Provide the [X, Y] coordinate of the cell's center where the given text is located.  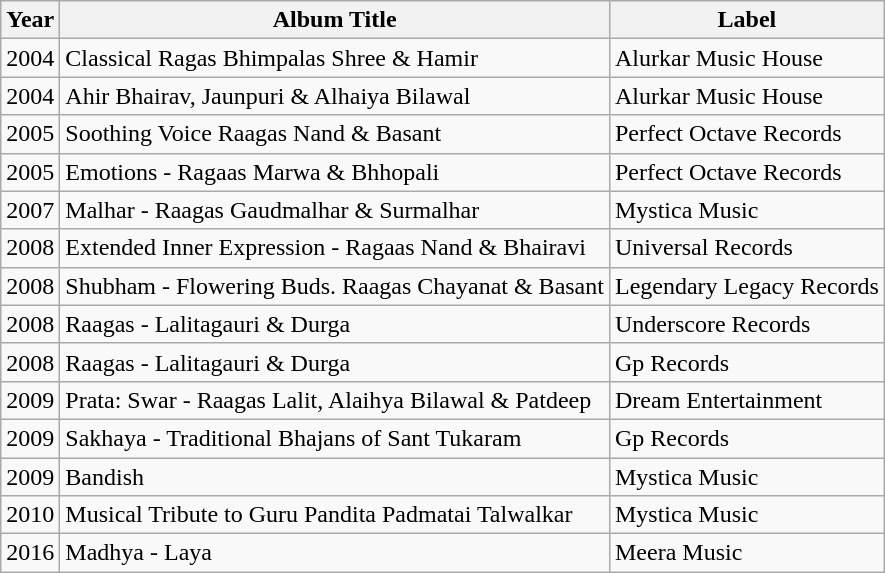
Label [746, 20]
Malhar - Raagas Gaudmalhar & Surmalhar [335, 210]
Meera Music [746, 553]
Universal Records [746, 248]
Sakhaya - Traditional Bhajans of Sant Tukaram [335, 438]
Dream Entertainment [746, 400]
2010 [30, 515]
Soothing Voice Raagas Nand & Basant [335, 134]
Underscore Records [746, 324]
2016 [30, 553]
Madhya - Laya [335, 553]
Classical Ragas Bhimpalas Shree & Hamir [335, 58]
Prata: Swar - Raagas Lalit, Alaihya Bilawal & Patdeep [335, 400]
Ahir Bhairav, Jaunpuri & Alhaiya Bilawal [335, 96]
2007 [30, 210]
Bandish [335, 477]
Legendary Legacy Records [746, 286]
Year [30, 20]
Extended Inner Expression - Ragaas Nand & Bhairavi [335, 248]
Album Title [335, 20]
Emotions - Ragaas Marwa & Bhhopali [335, 172]
Musical Tribute to Guru Pandita Padmatai Talwalkar [335, 515]
Shubham - Flowering Buds. Raagas Chayanat & Basant [335, 286]
